Find where the given text appears and provide that cell's center as (X, Y) coordinate. 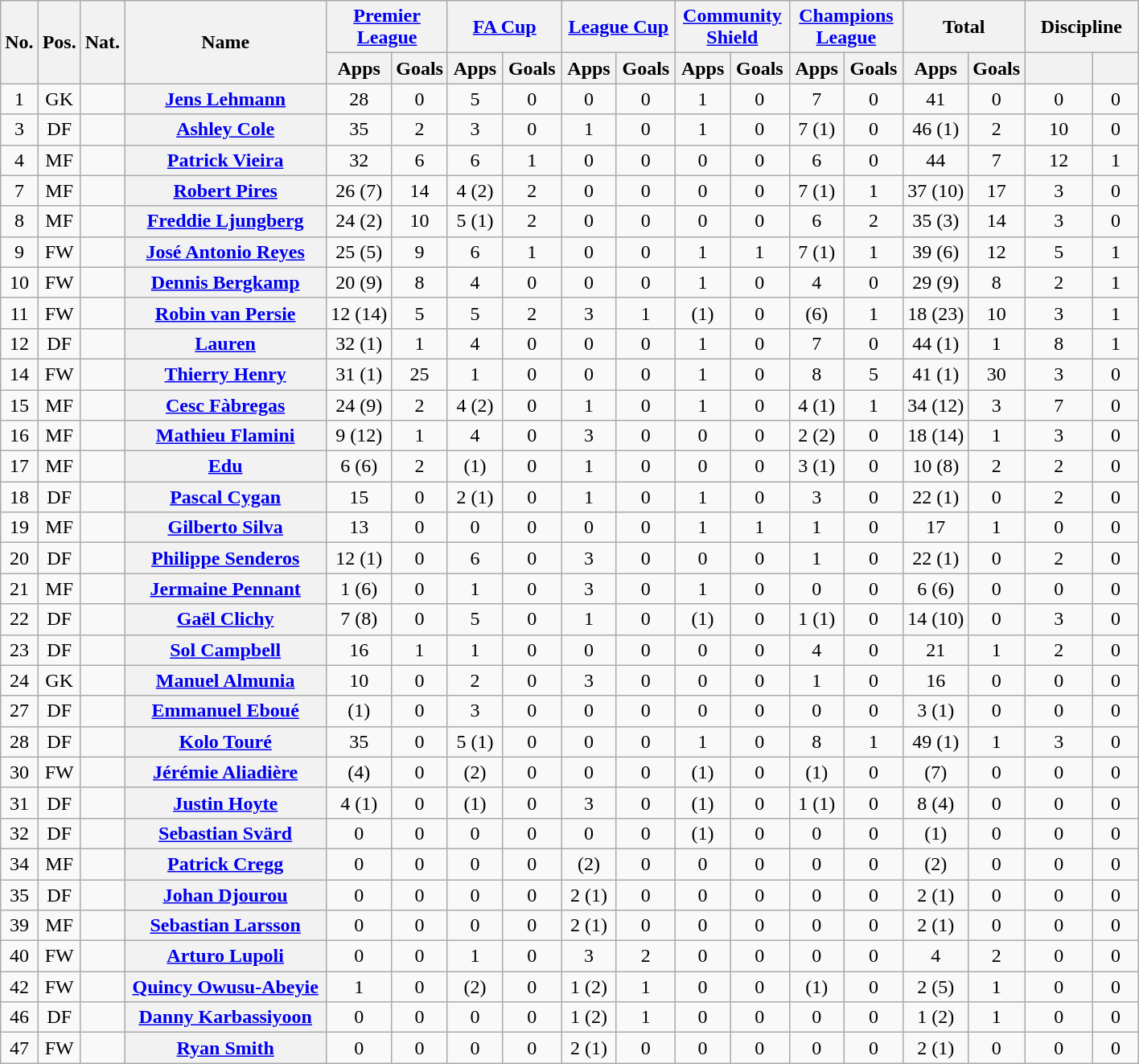
40 (19, 956)
Jens Lehmann (225, 99)
31 (19, 803)
18 (23) (936, 313)
29 (9) (936, 282)
Sebastian Svärd (225, 833)
8 (4) (936, 803)
24 (2) (359, 221)
18 (19, 497)
Edu (225, 466)
46 (19, 1017)
27 (19, 711)
Sol Campbell (225, 650)
42 (19, 987)
46 (1) (936, 129)
José Antonio Reyes (225, 252)
Quincy Owusu-Abeyie (225, 987)
Cesc Fàbregas (225, 405)
44 (936, 160)
22 (19, 619)
Premier League (388, 27)
Mathieu Flamini (225, 436)
Emmanuel Eboué (225, 711)
41 (1) (936, 374)
Nat. (102, 42)
39 (19, 926)
20 (19, 558)
Total (964, 27)
7 (8) (359, 619)
31 (1) (359, 374)
Ryan Smith (225, 1048)
Champions League (846, 27)
Patrick Cregg (225, 864)
(4) (359, 772)
(6) (816, 313)
Philippe Senderos (225, 558)
39 (6) (936, 252)
34 (19, 864)
Thierry Henry (225, 374)
34 (12) (936, 405)
18 (14) (936, 436)
25 (420, 374)
35 (3) (936, 221)
Name (225, 42)
12 (1) (359, 558)
(7) (936, 772)
Manuel Almunia (225, 680)
32 (1) (359, 343)
24 (9) (359, 405)
2 (2) (816, 436)
Sebastian Larsson (225, 926)
Ashley Cole (225, 129)
10 (8) (936, 466)
Community Shield (733, 27)
11 (19, 313)
1 (6) (359, 589)
No. (19, 42)
Patrick Vieira (225, 160)
49 (1) (936, 742)
23 (19, 650)
Jermaine Pennant (225, 589)
19 (19, 528)
2 (5) (936, 987)
Gilberto Silva (225, 528)
9 (12) (359, 436)
44 (1) (936, 343)
Robert Pires (225, 191)
26 (7) (359, 191)
Robin van Persie (225, 313)
Johan Djourou (225, 895)
Pos. (60, 42)
25 (5) (359, 252)
12 (14) (359, 313)
Pascal Cygan (225, 497)
Kolo Touré (225, 742)
Discipline (1082, 27)
37 (10) (936, 191)
League Cup (619, 27)
Lauren (225, 343)
Justin Hoyte (225, 803)
20 (9) (359, 282)
Jérémie Aliadière (225, 772)
Gaël Clichy (225, 619)
Dennis Bergkamp (225, 282)
47 (19, 1048)
41 (936, 99)
FA Cup (504, 27)
14 (10) (936, 619)
Freddie Ljungberg (225, 221)
Arturo Lupoli (225, 956)
13 (359, 528)
Danny Karbassiyoon (225, 1017)
24 (19, 680)
